Provide the [x, y] coordinate of the cell's center where the given text is located.  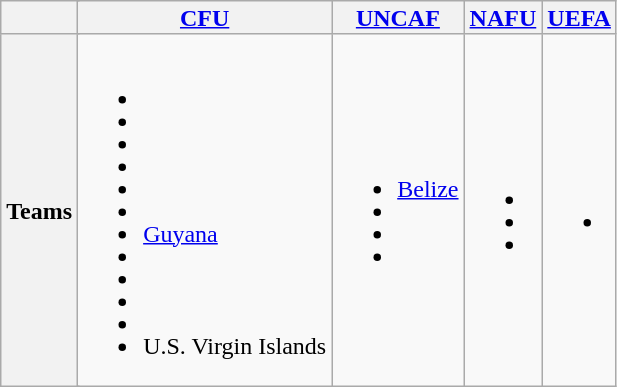
UNCAF [398, 18]
Belize [398, 210]
CFU [205, 18]
UEFA [580, 18]
NAFU [503, 18]
Guyana U.S. Virgin Islands [205, 210]
Teams [40, 210]
